Extract the [x, y] coordinate from the center of the cell holding the provided text.  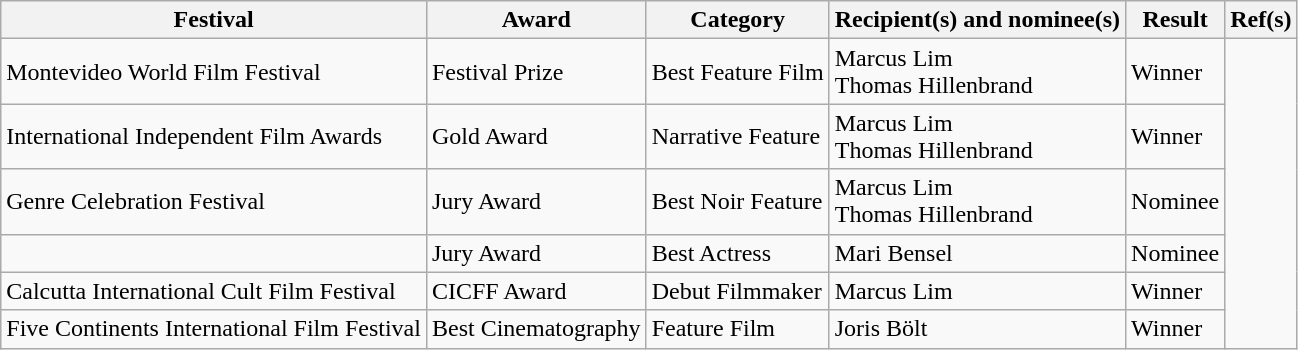
Best Actress [738, 253]
International Independent Film Awards [214, 136]
Debut Filmmaker [738, 291]
Feature Film [738, 329]
Mari Bensel [977, 253]
Category [738, 20]
Best Feature Film [738, 72]
Result [1176, 20]
Ref(s) [1261, 20]
CICFF Award [536, 291]
Calcutta International Cult Film Festival [214, 291]
Best Cinematography [536, 329]
Narrative Feature [738, 136]
Award [536, 20]
Festival [214, 20]
Joris Bölt [977, 329]
Genre Celebration Festival [214, 202]
Five Continents International Film Festival [214, 329]
Montevideo World Film Festival [214, 72]
Recipient(s) and nominee(s) [977, 20]
Gold Award [536, 136]
Marcus Lim [977, 291]
Best Noir Feature [738, 202]
Festival Prize [536, 72]
